Search for the cell housing the specified text and yield its [x, y] center coordinate. 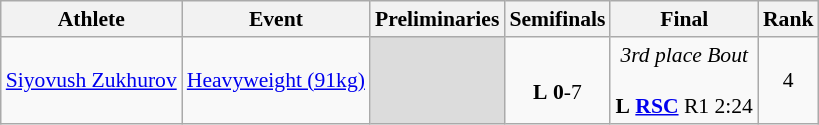
Event [276, 19]
Athlete [92, 19]
Rank [788, 19]
3rd place Bout L RSC R1 2:24 [684, 80]
L 0-7 [557, 80]
4 [788, 80]
Final [684, 19]
Preliminaries [437, 19]
Semifinals [557, 19]
Heavyweight (91kg) [276, 80]
Siyovush Zukhurov [92, 80]
